Determine the (x, y) coordinate at the center of the cell enclosing the given text.  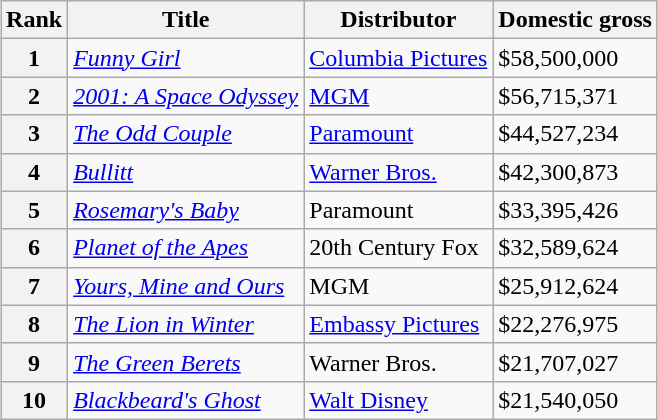
$32,589,624 (576, 248)
Domestic gross (576, 20)
Columbia Pictures (398, 58)
Bullitt (186, 172)
Embassy Pictures (398, 324)
3 (34, 134)
Blackbeard's Ghost (186, 400)
$25,912,624 (576, 286)
Rank (34, 20)
Distributor (398, 20)
7 (34, 286)
$21,707,027 (576, 362)
Planet of the Apes (186, 248)
10 (34, 400)
$44,527,234 (576, 134)
$21,540,050 (576, 400)
8 (34, 324)
1 (34, 58)
Yours, Mine and Ours (186, 286)
6 (34, 248)
20th Century Fox (398, 248)
The Green Berets (186, 362)
4 (34, 172)
The Odd Couple (186, 134)
$42,300,873 (576, 172)
$56,715,371 (576, 96)
2 (34, 96)
9 (34, 362)
$33,395,426 (576, 210)
$58,500,000 (576, 58)
$22,276,975 (576, 324)
Title (186, 20)
5 (34, 210)
The Lion in Winter (186, 324)
Rosemary's Baby (186, 210)
Funny Girl (186, 58)
Walt Disney (398, 400)
2001: A Space Odyssey (186, 96)
